For the text-containing cell, return its midpoint in (X, Y) coordinate format. 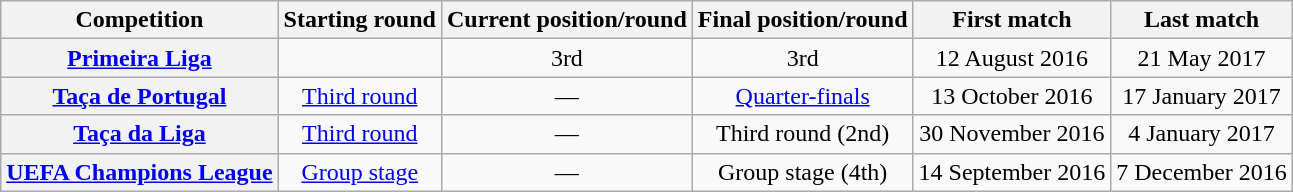
Taça da Liga (140, 134)
Starting round (360, 20)
12 August 2016 (1012, 58)
Group stage (4th) (802, 172)
Quarter-finals (802, 96)
7 December 2016 (1202, 172)
30 November 2016 (1012, 134)
Last match (1202, 20)
Third round (2nd) (802, 134)
14 September 2016 (1012, 172)
Taça de Portugal (140, 96)
First match (1012, 20)
UEFA Champions League (140, 172)
Primeira Liga (140, 58)
Competition (140, 20)
Group stage (360, 172)
21 May 2017 (1202, 58)
Final position/round (802, 20)
4 January 2017 (1202, 134)
13 October 2016 (1012, 96)
Current position/round (566, 20)
17 January 2017 (1202, 96)
